Output the [x, y] coordinate of the center of the cell containing the given text.  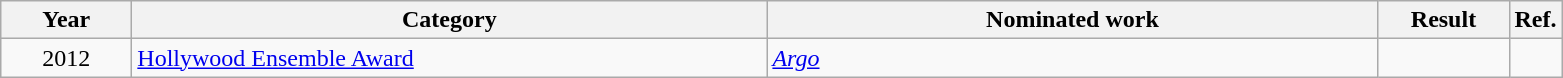
Ref. [1536, 20]
Hollywood Ensemble Award [450, 58]
Nominated work [1072, 20]
Result [1444, 20]
Year [66, 20]
Argo [1072, 58]
2012 [66, 58]
Category [450, 20]
